Locate the cell with the specified text and output its [x, y] center coordinate. 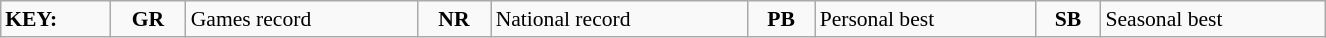
PB [782, 19]
National record [620, 19]
Personal best [926, 19]
NR [454, 19]
Seasonal best [1212, 19]
Games record [302, 19]
GR [148, 19]
SB [1068, 19]
KEY: [55, 19]
